Return the [x, y] coordinate for the center point of the cell that contains the specified text.  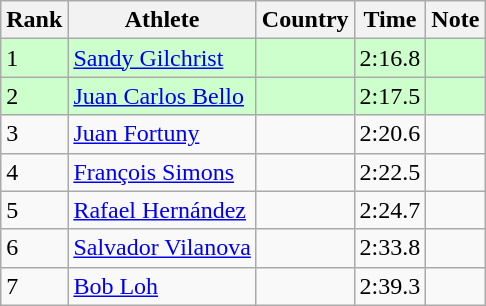
Sandy Gilchrist [162, 58]
Salvador Vilanova [162, 248]
5 [34, 210]
Juan Fortuny [162, 134]
Time [390, 20]
Bob Loh [162, 286]
3 [34, 134]
2:33.8 [390, 248]
Country [305, 20]
2:39.3 [390, 286]
2:16.8 [390, 58]
4 [34, 172]
Rank [34, 20]
Note [456, 20]
Rafael Hernández [162, 210]
François Simons [162, 172]
6 [34, 248]
Juan Carlos Bello [162, 96]
7 [34, 286]
2:20.6 [390, 134]
2 [34, 96]
Athlete [162, 20]
2:22.5 [390, 172]
1 [34, 58]
2:17.5 [390, 96]
2:24.7 [390, 210]
